Provide the [X, Y] coordinate of the cell's center where the given text is located.  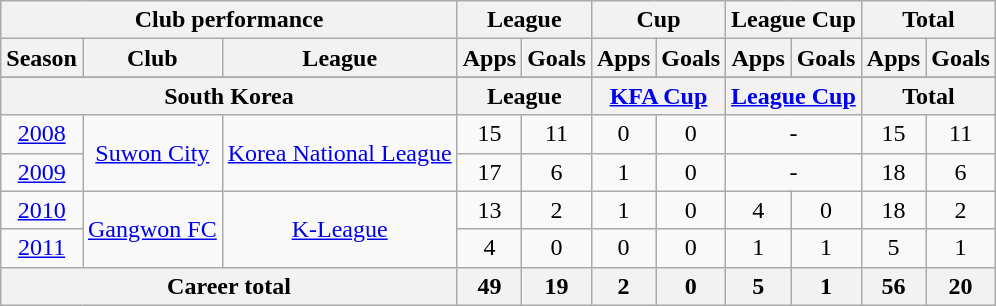
Season [42, 58]
2009 [42, 172]
19 [557, 286]
Club performance [229, 20]
49 [489, 286]
2010 [42, 210]
K-League [340, 229]
Club [152, 58]
17 [489, 172]
Gangwon FC [152, 229]
KFA Cup [658, 96]
South Korea [229, 96]
Career total [229, 286]
2011 [42, 248]
56 [893, 286]
Korea National League [340, 153]
Cup [658, 20]
13 [489, 210]
Suwon City [152, 153]
20 [961, 286]
2008 [42, 134]
